Determine the (x, y) coordinate at the center of the cell enclosing the given text.  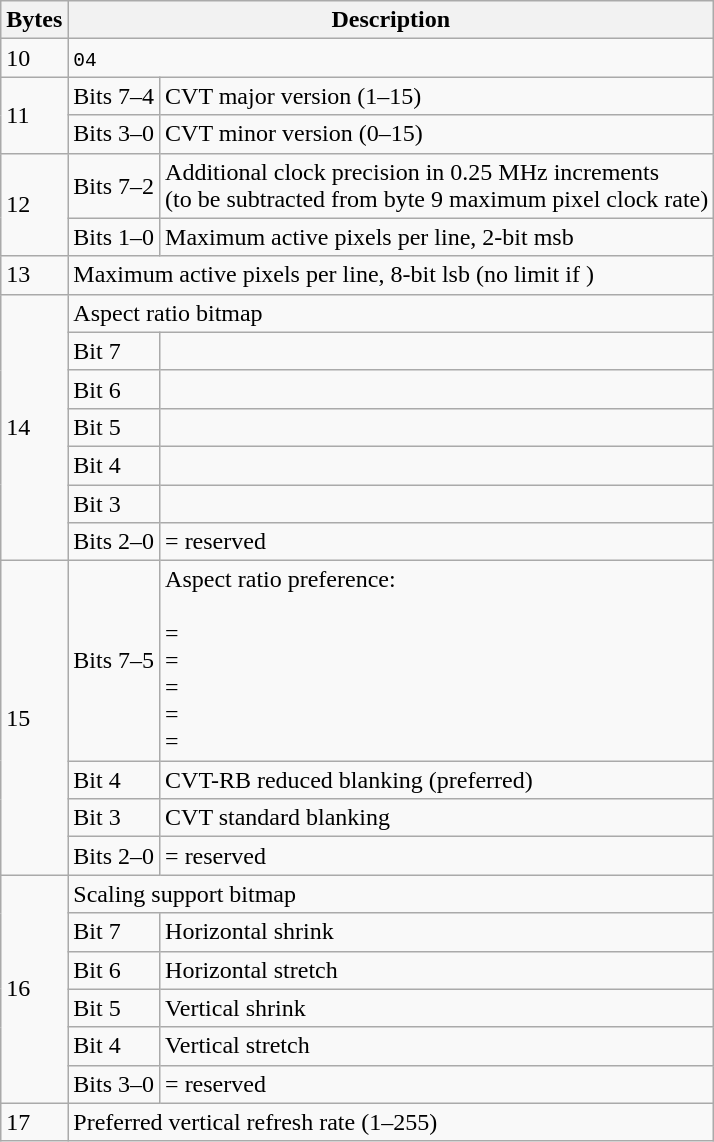
Maximum active pixels per line, 2-bit msb (437, 237)
17 (34, 1122)
13 (34, 275)
CVT major version (1–15) (437, 96)
Bits 7–5 (114, 661)
Horizontal shrink (437, 932)
Aspect ratio preference: = = = = = (437, 661)
12 (34, 204)
Bits 1–0 (114, 237)
Description (391, 20)
Aspect ratio bitmap (391, 313)
Scaling support bitmap (391, 894)
Maximum active pixels per line, 8-bit lsb (no limit if ) (391, 275)
11 (34, 115)
Horizontal stretch (437, 970)
CVT-RB reduced blanking (preferred) (437, 780)
Vertical shrink (437, 1008)
Bytes (34, 20)
15 (34, 718)
10 (34, 58)
CVT standard blanking (437, 818)
16 (34, 989)
Bits 7–4 (114, 96)
Bits 7–2 (114, 186)
Vertical stretch (437, 1046)
Preferred vertical refresh rate (1–255) (391, 1122)
14 (34, 427)
04 (391, 58)
CVT minor version (0–15) (437, 134)
Additional clock precision in 0.25 MHz increments (to be subtracted from byte 9 maximum pixel clock rate) (437, 186)
